Detect which cell encompasses the target text, then output its [X, Y] center coordinate. 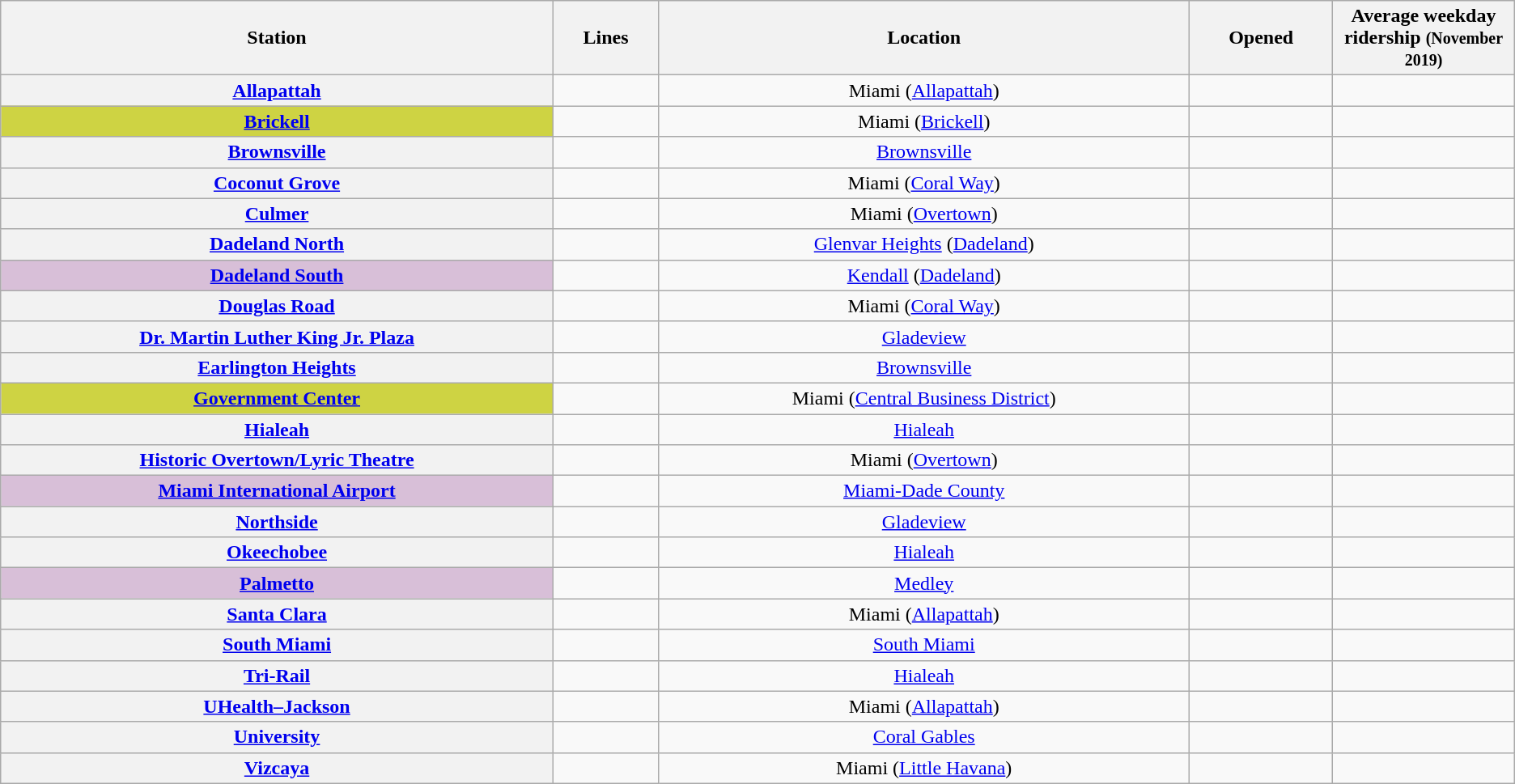
Vizcaya [277, 768]
Average weekday ridership (November 2019) [1424, 38]
Dadeland North [277, 244]
Glenvar Heights (Dadeland) [924, 244]
Santa Clara [277, 614]
Miami (Little Havana) [924, 768]
Northside [277, 522]
Opened [1261, 38]
Coral Gables [924, 737]
Location [924, 38]
Earlington Heights [277, 367]
UHealth–Jackson [277, 706]
Allapattah [277, 91]
Miami (Brickell) [924, 121]
Kendall (Dadeland) [924, 275]
Okeechobee [277, 553]
Historic Overtown/Lyric Theatre [277, 460]
Medley [924, 583]
Brickell [277, 121]
Miami International Airport [277, 491]
Dadeland South [277, 275]
Lines [605, 38]
Culmer [277, 214]
Douglas Road [277, 306]
Government Center [277, 398]
Miami-Dade County [924, 491]
Coconut Grove [277, 183]
University [277, 737]
Station [277, 38]
Miami (Central Business District) [924, 398]
Palmetto [277, 583]
Tri-Rail [277, 676]
Dr. Martin Luther King Jr. Plaza [277, 337]
